Locate the cell with the specified text and output its (X, Y) center coordinate. 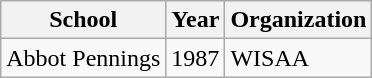
Year (196, 20)
School (84, 20)
Abbot Pennings (84, 58)
Organization (298, 20)
1987 (196, 58)
WISAA (298, 58)
